Extract the (x, y) coordinate from the center of the cell holding the provided text.  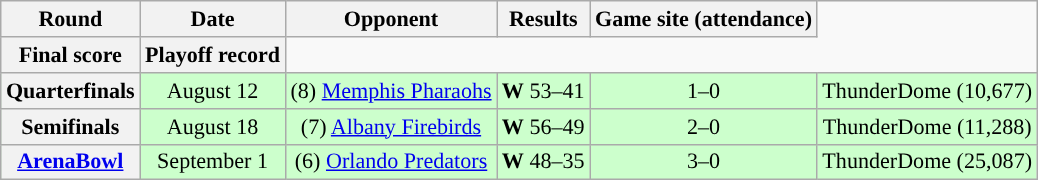
W 56–49 (544, 126)
3–0 (704, 162)
W 53–41 (544, 90)
Date (212, 18)
Final score (70, 54)
1–0 (704, 90)
ArenaBowl (70, 162)
Round (70, 18)
August 12 (212, 90)
August 18 (212, 126)
Game site (attendance) (704, 18)
ThunderDome (11,288) (927, 126)
W 48–35 (544, 162)
Opponent (390, 18)
(7) Albany Firebirds (390, 126)
ThunderDome (25,087) (927, 162)
September 1 (212, 162)
Quarterfinals (70, 90)
Semifinals (70, 126)
(6) Orlando Predators (390, 162)
2–0 (704, 126)
ThunderDome (10,677) (927, 90)
Playoff record (212, 54)
(8) Memphis Pharaohs (390, 90)
Results (544, 18)
